Extract the [x, y] coordinate from the center of the cell holding the provided text.  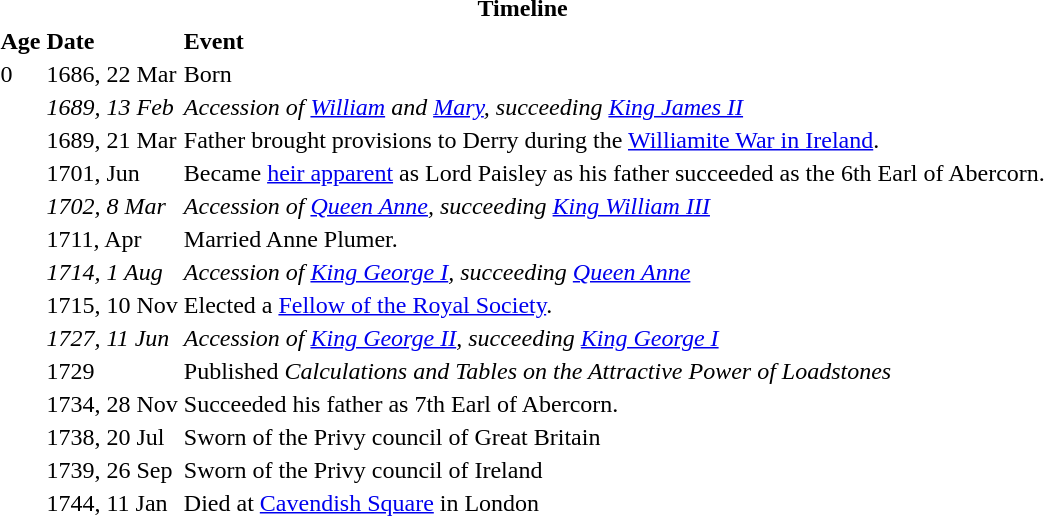
Date [112, 41]
1729 [112, 371]
1727, 11 Jun [112, 338]
1738, 20 Jul [112, 437]
1689, 13 Feb [112, 107]
1714, 1 Aug [112, 272]
1739, 26 Sep [112, 470]
1702, 8 Mar [112, 206]
1715, 10 Nov [112, 305]
1701, Jun [112, 173]
1734, 28 Nov [112, 404]
1711, Apr [112, 239]
1686, 22 Mar [112, 74]
1689, 21 Mar [112, 140]
